Output the (x, y) coordinate of the center of the cell containing the given text.  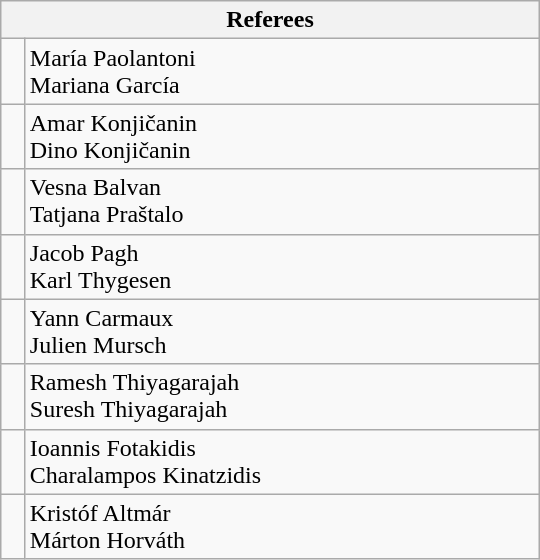
Referees (270, 20)
María PaolantoniMariana García (282, 72)
Kristóf AltmárMárton Horváth (282, 526)
Amar KonjičaninDino Konjičanin (282, 136)
Jacob PaghKarl Thygesen (282, 266)
Yann CarmauxJulien Mursch (282, 332)
Ramesh ThiyagarajahSuresh Thiyagarajah (282, 396)
Ioannis FotakidisCharalampos Kinatzidis (282, 462)
Vesna BalvanTatjana Praštalo (282, 202)
